Locate the cell with the specified text and output its (x, y) center coordinate. 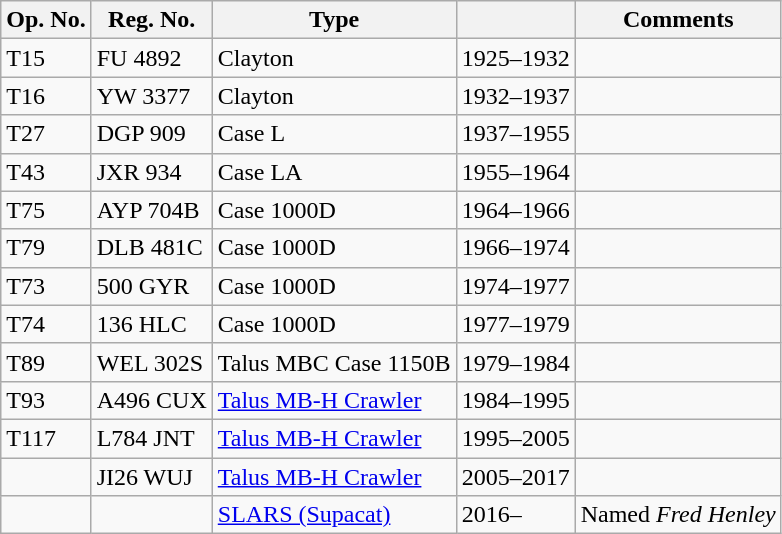
T117 (46, 438)
T73 (46, 286)
Type (334, 20)
Named Fred Henley (678, 515)
1955–1964 (516, 172)
T27 (46, 134)
1977–1979 (516, 324)
1984–1995 (516, 400)
T15 (46, 58)
T74 (46, 324)
2016– (516, 515)
JI26 WUJ (152, 477)
Case LA (334, 172)
Reg. No. (152, 20)
1966–1974 (516, 248)
T16 (46, 96)
WEL 302S (152, 362)
T89 (46, 362)
A496 CUX (152, 400)
JXR 934 (152, 172)
1964–1966 (516, 210)
T79 (46, 248)
Comments (678, 20)
1995–2005 (516, 438)
500 GYR (152, 286)
1974–1977 (516, 286)
2005–2017 (516, 477)
DGP 909 (152, 134)
YW 3377 (152, 96)
FU 4892 (152, 58)
Op. No. (46, 20)
DLB 481C (152, 248)
1937–1955 (516, 134)
AYP 704B (152, 210)
136 HLC (152, 324)
Talus MBC Case 1150B (334, 362)
T75 (46, 210)
1979–1984 (516, 362)
L784 JNT (152, 438)
T43 (46, 172)
1925–1932 (516, 58)
T93 (46, 400)
1932–1937 (516, 96)
Case L (334, 134)
SLARS (Supacat) (334, 515)
